Pinpoint the cell where the given text exists, returning its [X, Y] midpoint coordinate. 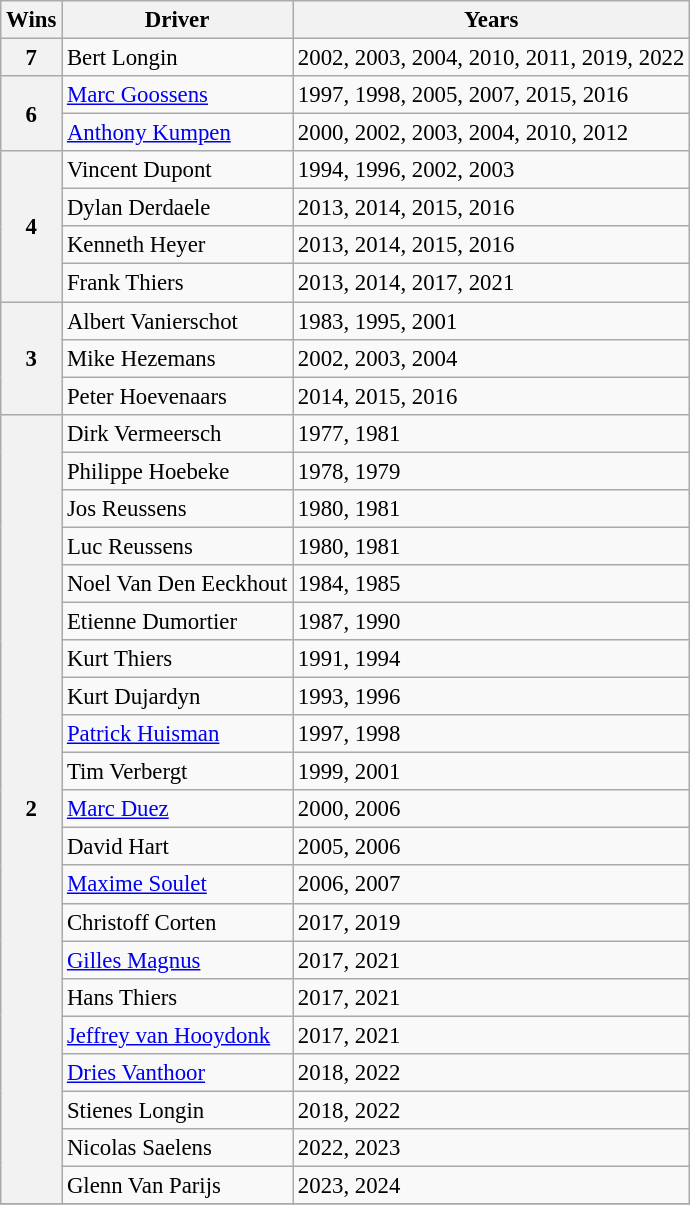
2013, 2014, 2017, 2021 [492, 283]
1991, 1994 [492, 659]
Luc Reussens [178, 546]
2006, 2007 [492, 885]
Kurt Dujardyn [178, 697]
2 [32, 808]
1993, 1996 [492, 697]
Noel Van Den Eeckhout [178, 584]
2000, 2006 [492, 809]
2023, 2024 [492, 1185]
Etienne Dumortier [178, 621]
1997, 1998, 2005, 2007, 2015, 2016 [492, 95]
Dirk Vermeersch [178, 433]
Dries Vanthoor [178, 1073]
Jeffrey van Hooydonk [178, 1035]
2005, 2006 [492, 847]
7 [32, 58]
Marc Duez [178, 809]
Christoff Corten [178, 922]
1997, 1998 [492, 734]
Glenn Van Parijs [178, 1185]
David Hart [178, 847]
Driver [178, 20]
3 [32, 358]
Peter Hoevenaars [178, 396]
Dylan Derdaele [178, 208]
2022, 2023 [492, 1148]
Jos Reussens [178, 509]
Albert Vanierschot [178, 321]
Wins [32, 20]
Kenneth Heyer [178, 245]
2014, 2015, 2016 [492, 396]
1994, 1996, 2002, 2003 [492, 170]
Hans Thiers [178, 997]
Anthony Kumpen [178, 133]
Stienes Longin [178, 1110]
1983, 1995, 2001 [492, 321]
Bert Longin [178, 58]
Tim Verbergt [178, 772]
Marc Goossens [178, 95]
1999, 2001 [492, 772]
2000, 2002, 2003, 2004, 2010, 2012 [492, 133]
Mike Hezemans [178, 358]
Maxime Soulet [178, 885]
Philippe Hoebeke [178, 471]
2017, 2019 [492, 922]
Patrick Huisman [178, 734]
Vincent Dupont [178, 170]
1977, 1981 [492, 433]
Kurt Thiers [178, 659]
2002, 2003, 2004, 2010, 2011, 2019, 2022 [492, 58]
Gilles Magnus [178, 960]
4 [32, 226]
Frank Thiers [178, 283]
1987, 1990 [492, 621]
1984, 1985 [492, 584]
2002, 2003, 2004 [492, 358]
1978, 1979 [492, 471]
6 [32, 114]
Years [492, 20]
Nicolas Saelens [178, 1148]
